From the cell containing the given text, extract its center point as (x, y) coordinate. 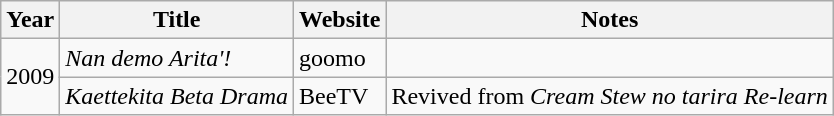
BeeTV (340, 96)
Revived from Cream Stew no tarira Re-learn (610, 96)
Year (30, 20)
goomo (340, 58)
Website (340, 20)
Title (177, 20)
Notes (610, 20)
Kaettekita Beta Drama (177, 96)
2009 (30, 77)
Nan demo Arita'! (177, 58)
